Provide the [x, y] coordinate of the cell's center where the given text is located.  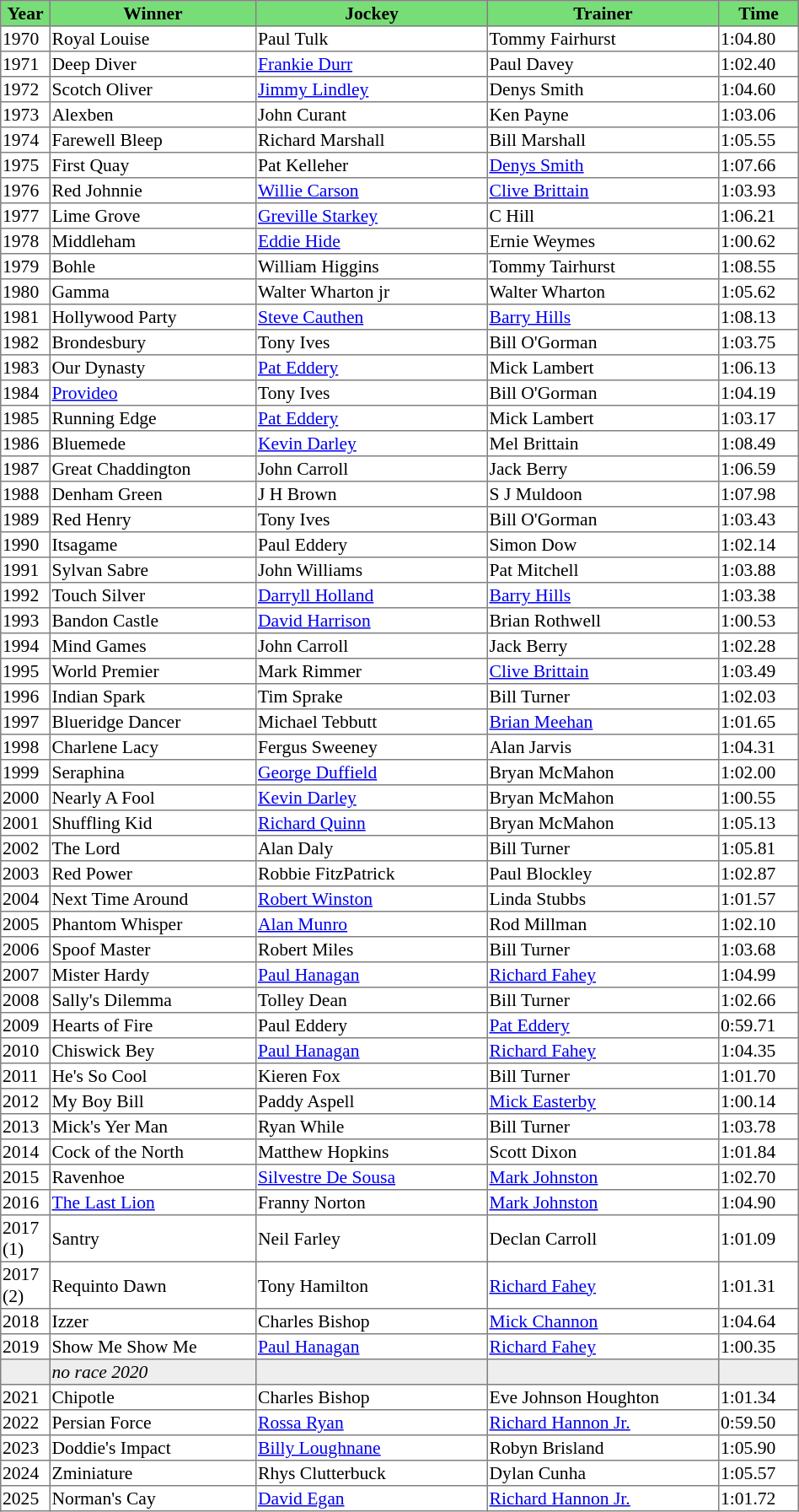
1:01.09 [759, 1239]
Fergus Sweeney [372, 747]
Mark Rimmer [372, 671]
Our Dynasty [153, 368]
Richard Marshall [372, 140]
Chiswick Bey [153, 1051]
Richard Quinn [372, 823]
1:00.35 [759, 1347]
He's So Cool [153, 1076]
2024 [25, 1473]
Great Chaddington [153, 469]
Red Power [153, 874]
2014 [25, 1152]
1:05.81 [759, 848]
1:03.88 [759, 570]
Tim Sprake [372, 697]
1:01.34 [759, 1397]
George Duffield [372, 772]
Rod Millman [603, 924]
Kieren Fox [372, 1076]
Robert Winston [372, 899]
2004 [25, 899]
2007 [25, 975]
Willie Carson [372, 191]
The Last Lion [153, 1203]
2010 [25, 1051]
Linda Stubbs [603, 899]
2012 [25, 1101]
2005 [25, 924]
Trainer [603, 13]
1:03.06 [759, 115]
1986 [25, 444]
Robyn Brisland [603, 1448]
2009 [25, 1025]
1:01.65 [759, 722]
Bohle [153, 266]
J H Brown [372, 494]
0:59.71 [759, 1025]
Persian Force [153, 1423]
Year [25, 13]
1:02.10 [759, 924]
Walter Wharton jr [372, 292]
Denham Green [153, 494]
Steve Cauthen [372, 317]
David Harrison [372, 621]
2015 [25, 1177]
1982 [25, 342]
Paul Davey [603, 64]
Deep Diver [153, 64]
Winner [153, 13]
1981 [25, 317]
Ravenhoe [153, 1177]
1:04.35 [759, 1051]
1:07.66 [759, 165]
Requinto Dawn [153, 1285]
1985 [25, 418]
1973 [25, 115]
1:02.00 [759, 772]
1:02.28 [759, 646]
1995 [25, 671]
2022 [25, 1423]
Provideo [153, 393]
2011 [25, 1076]
1978 [25, 241]
The Lord [153, 848]
2003 [25, 874]
Matthew Hopkins [372, 1152]
1997 [25, 722]
Santry [153, 1239]
Eve Johnson Houghton [603, 1397]
1:08.49 [759, 444]
Izzer [153, 1321]
Middleham [153, 241]
2018 [25, 1321]
1:06.59 [759, 469]
1:05.62 [759, 292]
Billy Loughnane [372, 1448]
Touch Silver [153, 595]
1:04.64 [759, 1321]
Hearts of Fire [153, 1025]
1999 [25, 772]
1:08.13 [759, 317]
1:04.19 [759, 393]
1972 [25, 89]
Sylvan Sabre [153, 570]
Hollywood Party [153, 317]
Brondesbury [153, 342]
1:01.84 [759, 1152]
1987 [25, 469]
1:01.70 [759, 1076]
1:07.98 [759, 494]
Chipotle [153, 1397]
Ryan While [372, 1127]
2006 [25, 950]
1:08.55 [759, 266]
1:05.55 [759, 140]
1:00.14 [759, 1101]
Phantom Whisper [153, 924]
Alan Jarvis [603, 747]
1998 [25, 747]
1975 [25, 165]
1993 [25, 621]
Eddie Hide [372, 241]
Bluemede [153, 444]
1:03.75 [759, 342]
2017 (2) [25, 1285]
0:59.50 [759, 1423]
1:06.13 [759, 368]
Gamma [153, 292]
2013 [25, 1127]
Paul Tulk [372, 39]
My Boy Bill [153, 1101]
Tolley Dean [372, 1000]
1:02.03 [759, 697]
Mick's Yer Man [153, 1127]
William Higgins [372, 266]
Scott Dixon [603, 1152]
Declan Carroll [603, 1239]
2001 [25, 823]
1976 [25, 191]
Alan Munro [372, 924]
Rhys Clutterbuck [372, 1473]
1:04.99 [759, 975]
S J Muldoon [603, 494]
1:01.31 [759, 1285]
1:01.72 [759, 1499]
1:02.14 [759, 545]
Alan Daly [372, 848]
Bill Marshall [603, 140]
1980 [25, 292]
2002 [25, 848]
1:02.87 [759, 874]
1:00.53 [759, 621]
Cock of the North [153, 1152]
Indian Spark [153, 697]
Mick Easterby [603, 1101]
Paddy Aspell [372, 1101]
Time [759, 13]
Darryll Holland [372, 595]
1970 [25, 39]
1991 [25, 570]
1:05.57 [759, 1473]
1:03.78 [759, 1127]
Mick Channon [603, 1321]
Scotch Oliver [153, 89]
1977 [25, 216]
1979 [25, 266]
Dylan Cunha [603, 1473]
Royal Louise [153, 39]
First Quay [153, 165]
2008 [25, 1000]
1:04.31 [759, 747]
World Premier [153, 671]
1989 [25, 519]
2019 [25, 1347]
Ernie Weymes [603, 241]
Farewell Bleep [153, 140]
1974 [25, 140]
1:03.43 [759, 519]
2025 [25, 1499]
1990 [25, 545]
Robert Miles [372, 950]
2023 [25, 1448]
Tony Hamilton [372, 1285]
1:06.21 [759, 216]
1:03.38 [759, 595]
Robbie FitzPatrick [372, 874]
Mind Games [153, 646]
1:04.60 [759, 89]
Zminiature [153, 1473]
1992 [25, 595]
Silvestre De Sousa [372, 1177]
Seraphina [153, 772]
Neil Farley [372, 1239]
1:00.62 [759, 241]
1:02.66 [759, 1000]
Brian Meehan [603, 722]
Rossa Ryan [372, 1423]
Red Henry [153, 519]
David Egan [372, 1499]
Ken Payne [603, 115]
Walter Wharton [603, 292]
Alexben [153, 115]
1988 [25, 494]
1:05.13 [759, 823]
Jockey [372, 13]
Red Johnnie [153, 191]
Charlene Lacy [153, 747]
Tommy Tairhurst [603, 266]
Jimmy Lindley [372, 89]
2017 (1) [25, 1239]
2021 [25, 1397]
Franny Norton [372, 1203]
Blueridge Dancer [153, 722]
John Curant [372, 115]
John Williams [372, 570]
Spoof Master [153, 950]
C Hill [603, 216]
1:02.70 [759, 1177]
1:02.40 [759, 64]
Sally's Dilemma [153, 1000]
Mel Brittain [603, 444]
Brian Rothwell [603, 621]
Michael Tebbutt [372, 722]
Norman's Cay [153, 1499]
2000 [25, 798]
1:01.57 [759, 899]
1:05.90 [759, 1448]
1983 [25, 368]
Mister Hardy [153, 975]
1994 [25, 646]
1:04.80 [759, 39]
Doddie's Impact [153, 1448]
Paul Blockley [603, 874]
1:00.55 [759, 798]
Frankie Durr [372, 64]
Next Time Around [153, 899]
Show Me Show Me [153, 1347]
Pat Mitchell [603, 570]
Lime Grove [153, 216]
1:03.93 [759, 191]
1:04.90 [759, 1203]
1971 [25, 64]
Simon Dow [603, 545]
Running Edge [153, 418]
Pat Kelleher [372, 165]
Itsagame [153, 545]
no race 2020 [153, 1372]
Shuffling Kid [153, 823]
Nearly A Fool [153, 798]
1:03.17 [759, 418]
Greville Starkey [372, 216]
Tommy Fairhurst [603, 39]
2016 [25, 1203]
1:03.49 [759, 671]
Bandon Castle [153, 621]
1996 [25, 697]
1984 [25, 393]
1:03.68 [759, 950]
